Return (X, Y) of the center of cell containing provided text 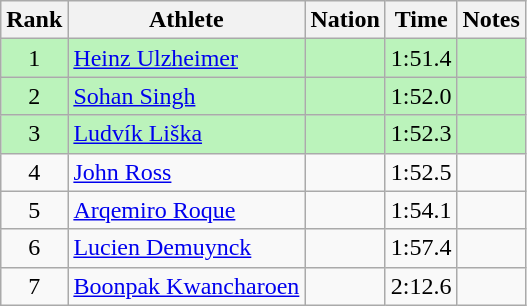
Arqemiro Roque (186, 210)
3 (34, 134)
1 (34, 58)
1:52.5 (421, 172)
Time (421, 20)
Boonpak Kwancharoen (186, 286)
1:54.1 (421, 210)
Heinz Ulzheimer (186, 58)
John Ross (186, 172)
Rank (34, 20)
6 (34, 248)
1:52.0 (421, 96)
Nation (345, 20)
7 (34, 286)
Athlete (186, 20)
2:12.6 (421, 286)
Sohan Singh (186, 96)
Lucien Demuynck (186, 248)
5 (34, 210)
Ludvík Liška (186, 134)
1:52.3 (421, 134)
1:57.4 (421, 248)
1:51.4 (421, 58)
4 (34, 172)
2 (34, 96)
Notes (491, 20)
